Determine the [x, y] coordinate at the center of the cell enclosing the given text.  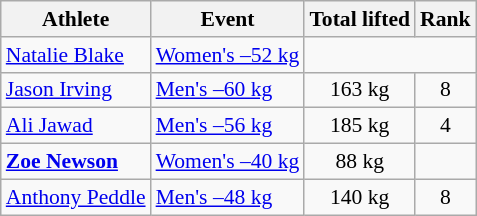
Total lifted [360, 19]
Athlete [76, 19]
88 kg [360, 162]
Women's –40 kg [228, 162]
140 kg [360, 197]
4 [446, 126]
Event [228, 19]
Women's –52 kg [228, 55]
Ali Jawad [76, 126]
Natalie Blake [76, 55]
Zoe Newson [76, 162]
Jason Irving [76, 90]
185 kg [360, 126]
Anthony Peddle [76, 197]
Rank [446, 19]
163 kg [360, 90]
Men's –48 kg [228, 197]
Men's –60 kg [228, 90]
Men's –56 kg [228, 126]
